Find where the given text appears and provide that cell's center as [X, Y] coordinate. 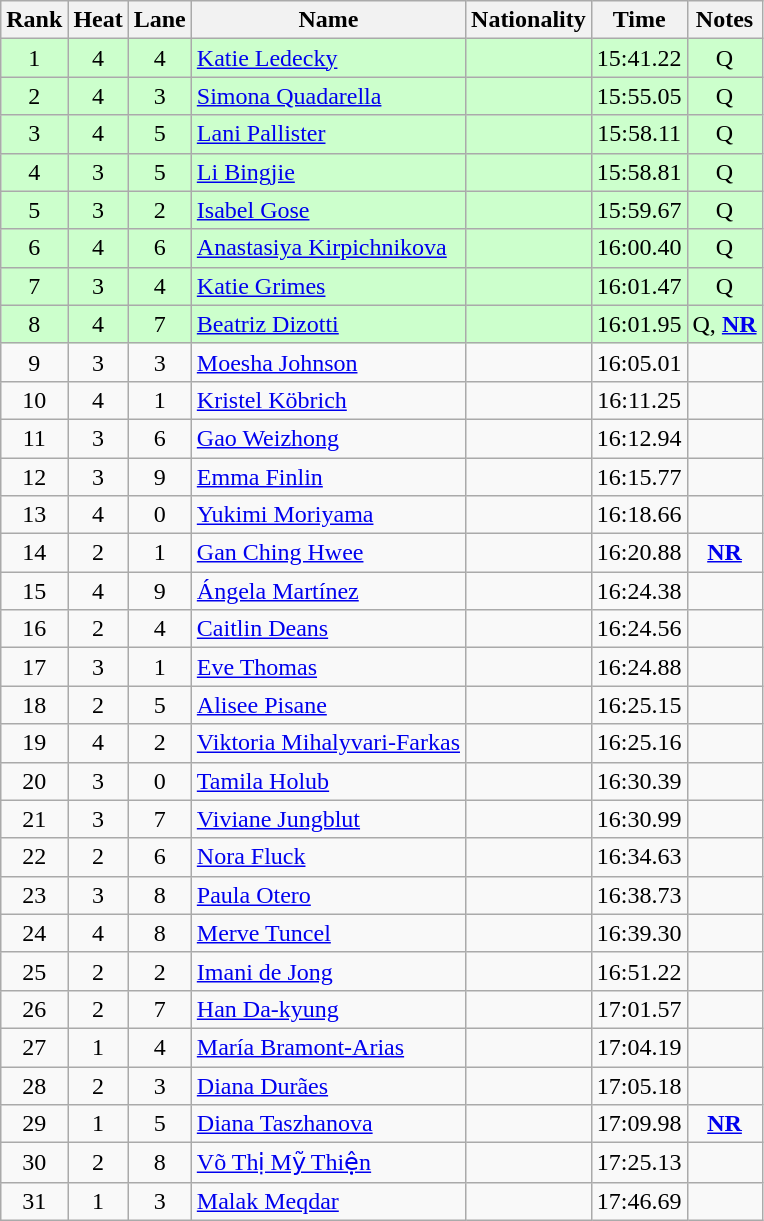
Diana Durães [328, 1085]
16:20.88 [639, 553]
Isabel Gose [328, 210]
Tamila Holub [328, 781]
19 [34, 743]
29 [34, 1124]
Beatriz Dizotti [328, 324]
17:46.69 [639, 1201]
16:01.95 [639, 324]
17:05.18 [639, 1085]
27 [34, 1047]
Võ Thị Mỹ Thiện [328, 1163]
Lane [160, 20]
Time [639, 20]
15:58.11 [639, 134]
12 [34, 477]
16:39.30 [639, 933]
31 [34, 1201]
25 [34, 971]
Merve Tuncel [328, 933]
15 [34, 591]
16:18.66 [639, 515]
15:58.81 [639, 172]
16:12.94 [639, 438]
Ángela Martínez [328, 591]
Viktoria Mihalyvari-Farkas [328, 743]
Imani de Jong [328, 971]
Kristel Köbrich [328, 400]
16:01.47 [639, 286]
17:04.19 [639, 1047]
16:11.25 [639, 400]
16 [34, 629]
Malak Meqdar [328, 1201]
13 [34, 515]
16:24.38 [639, 591]
16:34.63 [639, 857]
28 [34, 1085]
16:30.99 [639, 819]
16:38.73 [639, 895]
17:25.13 [639, 1163]
14 [34, 553]
16:15.77 [639, 477]
Notes [724, 20]
Diana Taszhanova [328, 1124]
Heat [98, 20]
17 [34, 667]
15:59.67 [639, 210]
30 [34, 1163]
21 [34, 819]
Name [328, 20]
Viviane Jungblut [328, 819]
16:00.40 [639, 248]
Gan Ching Hwee [328, 553]
24 [34, 933]
17:09.98 [639, 1124]
22 [34, 857]
Anastasiya Kirpichnikova [328, 248]
Katie Grimes [328, 286]
Nationality [529, 20]
Rank [34, 20]
20 [34, 781]
16:25.16 [639, 743]
Han Da-kyung [328, 1009]
Katie Ledecky [328, 58]
Lani Pallister [328, 134]
26 [34, 1009]
23 [34, 895]
Q, NR [724, 324]
11 [34, 438]
Alisee Pisane [328, 705]
Li Bingjie [328, 172]
Yukimi Moriyama [328, 515]
Simona Quadarella [328, 96]
Emma Finlin [328, 477]
15:41.22 [639, 58]
Gao Weizhong [328, 438]
Eve Thomas [328, 667]
18 [34, 705]
María Bramont-Arias [328, 1047]
16:25.15 [639, 705]
Moesha Johnson [328, 362]
16:24.88 [639, 667]
16:51.22 [639, 971]
15:55.05 [639, 96]
10 [34, 400]
16:24.56 [639, 629]
17:01.57 [639, 1009]
Nora Fluck [328, 857]
Paula Otero [328, 895]
16:05.01 [639, 362]
16:30.39 [639, 781]
Caitlin Deans [328, 629]
